Locate the cell with the specified text and output its [x, y] center coordinate. 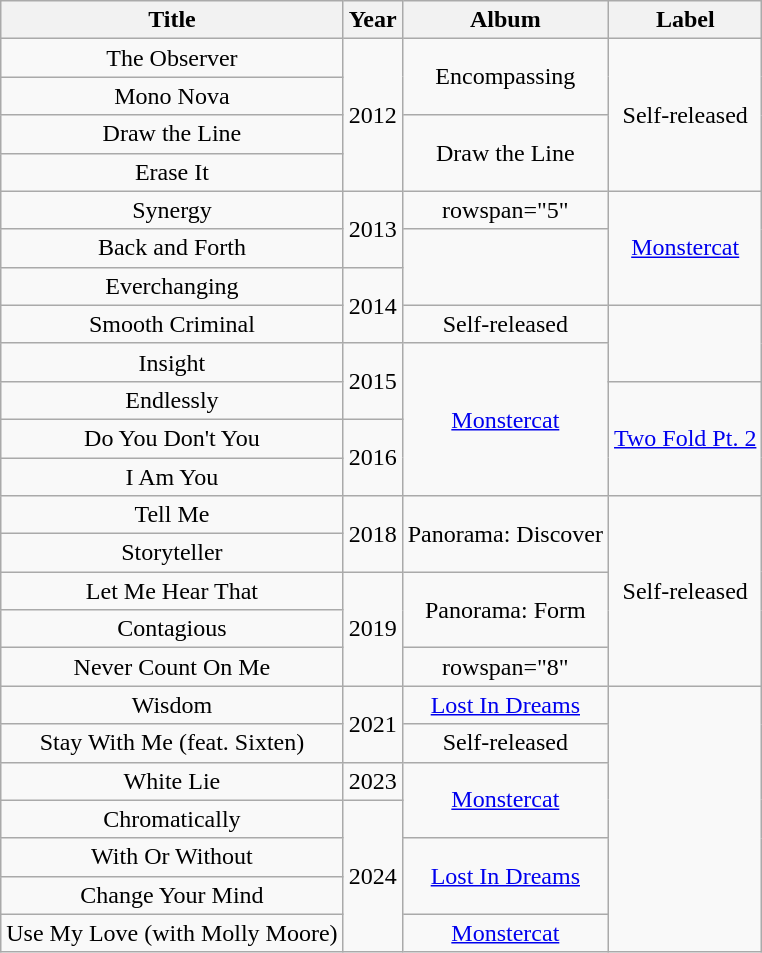
2016 [372, 457]
Insight [172, 362]
Contagious [172, 629]
Erase It [172, 172]
I Am You [172, 477]
Wisdom [172, 705]
Tell Me [172, 515]
2024 [372, 876]
Use My Love (with Molly Moore) [172, 933]
Panorama: Discover [505, 534]
2021 [372, 724]
Let Me Hear That [172, 591]
Endlessly [172, 400]
Mono Nova [172, 96]
Panorama: Form [505, 610]
2014 [372, 305]
Encompassing [505, 77]
With Or Without [172, 857]
Stay With Me (feat. Sixten) [172, 743]
Title [172, 20]
2023 [372, 781]
Album [505, 20]
Two Fold Pt. 2 [686, 438]
White Lie [172, 781]
2015 [372, 381]
Back and Forth [172, 248]
Change Your Mind [172, 895]
rowspan="5" [505, 210]
Storyteller [172, 553]
Everchanging [172, 286]
rowspan="8" [505, 667]
Year [372, 20]
Chromatically [172, 819]
Never Count On Me [172, 667]
The Observer [172, 58]
2013 [372, 229]
Do You Don't You [172, 438]
Label [686, 20]
2018 [372, 534]
2019 [372, 629]
Smooth Criminal [172, 324]
2012 [372, 115]
Synergy [172, 210]
